Capture the cell that displays the provided text and extract its [x, y] central coordinate. 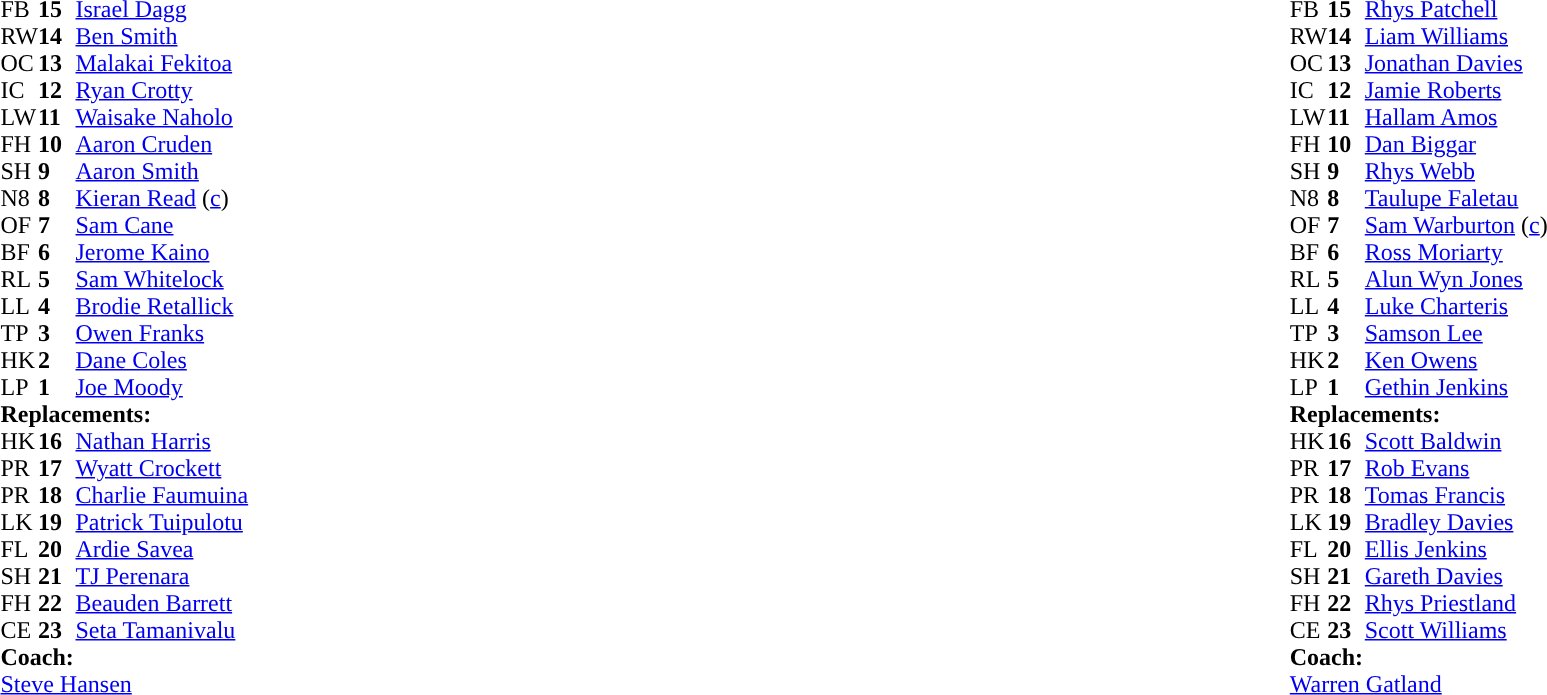
Ben Smith [162, 36]
Sam Whitelock [162, 280]
Dane Coles [162, 360]
Joe Moody [162, 388]
Kieran Read (c) [162, 198]
Ardie Savea [162, 550]
Replacements: [124, 414]
Coach: [124, 658]
Ryan Crotty [162, 90]
Seta Tamanivalu [162, 630]
Wyatt Crockett [162, 468]
Waisake Naholo [162, 118]
Jerome Kaino [162, 252]
Aaron Cruden [162, 144]
Nathan Harris [162, 442]
Beauden Barrett [162, 604]
Malakai Fekitoa [162, 64]
Charlie Faumuina [162, 496]
Owen Franks [162, 334]
TJ Perenara [162, 576]
Brodie Retallick [162, 306]
Patrick Tuipulotu [162, 522]
Sam Cane [162, 226]
Aaron Smith [162, 172]
